From the cell containing the given text, extract its center point as (x, y) coordinate. 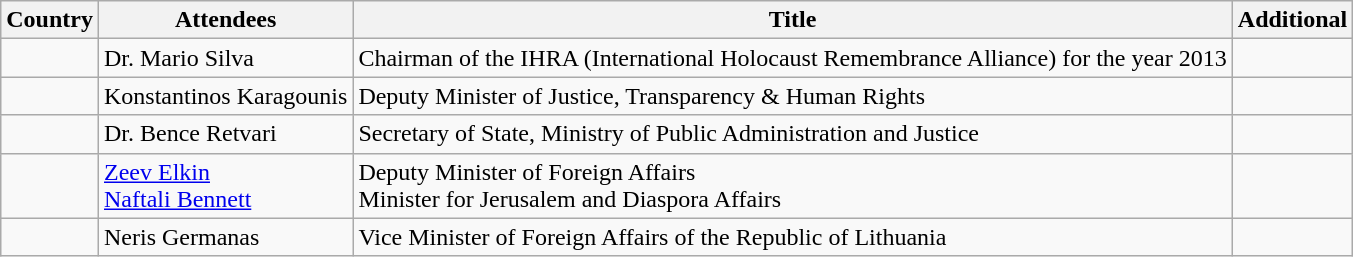
Deputy Minister of Foreign AffairsMinister for Jerusalem and Diaspora Affairs (792, 186)
Title (792, 20)
Vice Minister of Foreign Affairs of the Republic of Lithuania (792, 237)
Additional (1292, 20)
Deputy Minister of Justice, Transparency & Human Rights (792, 96)
Chairman of the IHRA (International Holocaust Remembrance Alliance) for the year 2013 (792, 58)
Zeev ElkinNaftali Bennett (225, 186)
Konstantinos Karagounis (225, 96)
Dr. Bence Retvari (225, 134)
Dr. Mario Silva (225, 58)
Country (50, 20)
Secretary of State, Ministry of Public Administration and Justice (792, 134)
Attendees (225, 20)
Neris Germanas (225, 237)
